For the text-containing cell, return its midpoint in [x, y] coordinate format. 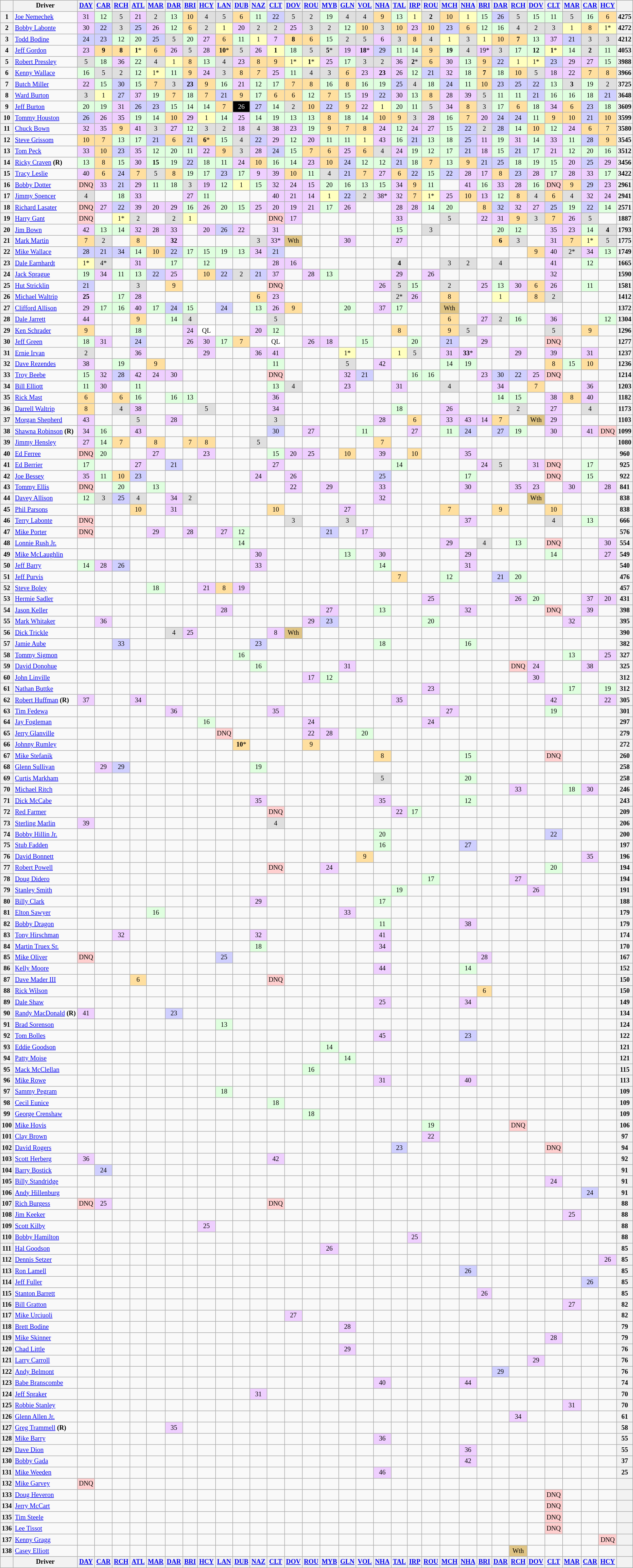
Scott Kilby [45, 1226]
80 [7, 902]
398 [625, 610]
120 [7, 1350]
47 [7, 532]
133 [7, 1495]
108 [7, 1215]
Jeff Green [45, 342]
188 [625, 902]
Greg Trammell (R) [45, 1428]
Nathan Buttke [45, 689]
Dave Dion [45, 1450]
554 [625, 543]
191 [625, 890]
77 [7, 868]
David Bonnett [45, 857]
Mike Barry [45, 1439]
Bobby Labonte [45, 29]
Robert Powell [45, 868]
Joe Nemechek [45, 17]
170 [625, 946]
Tony Hirschman [45, 935]
Rich Burgess [45, 1204]
Jay Fogleman [45, 723]
Morgan Shepherd [45, 420]
Andy Hillenburg [45, 1192]
112 [7, 1260]
Mike McLaughlin [45, 555]
52 [7, 588]
Stanley Smith [45, 890]
260 [625, 756]
Steve Grissom [45, 140]
Tommy Sigmon [45, 655]
Red Farmer [45, 812]
476 [625, 577]
243 [625, 801]
Mack McClellan [45, 1070]
116 [7, 1305]
Robbie Stanley [45, 1405]
Clifford Allison [45, 308]
53 [7, 599]
72 [7, 812]
Dale Earnhardt [45, 263]
3988 [625, 62]
125 [7, 1405]
49 [7, 555]
38* [382, 196]
98 [7, 1103]
Michael Waltrip [45, 297]
Tim Steele [45, 1517]
73 [7, 823]
Chuck Bown [45, 129]
Jeff Gordon [45, 51]
71 [7, 801]
540 [625, 566]
Barry Bostick [45, 1170]
110 [7, 1237]
Ward Burton [45, 96]
62 [7, 700]
Butch Miller [45, 84]
Richard Lasater [45, 208]
1775 [625, 241]
3545 [625, 140]
Steve Boley [45, 588]
138 [7, 1551]
395 [625, 622]
549 [625, 555]
101 [7, 1137]
David Rogers [45, 1148]
54 [7, 610]
3648 [625, 96]
197 [625, 845]
Tim Fedewa [45, 711]
Jeff Barry [45, 566]
103 [7, 1159]
89 [7, 1002]
3422 [625, 174]
Kelly Moore [45, 969]
1103 [625, 420]
100 [7, 1125]
Billy Standridge [45, 1182]
67 [7, 756]
152 [625, 969]
111 [7, 1249]
Bill Elliott [45, 386]
1372 [625, 308]
Stub Fadden [45, 845]
1099 [625, 431]
272 [625, 745]
1237 [625, 353]
Tracy Leslie [45, 174]
Kenny Wallace [45, 73]
Brad Sorenson [45, 1025]
279 [625, 733]
431 [625, 599]
Dave Rezendes [45, 364]
Tommy Houston [45, 118]
Dennis Setzer [45, 1260]
1304 [625, 319]
137 [7, 1539]
John Linville [45, 678]
Lee Tissot [45, 1529]
Martin Truex Sr. [45, 946]
Troy Beebe [45, 376]
Mike Wallace [45, 252]
19* [484, 51]
51 [7, 577]
50 [7, 566]
1665 [625, 263]
Ricky Craven (R) [45, 163]
Jim Bown [45, 230]
65 [7, 733]
Jeff Spraker [45, 1394]
Darrell Waltrip [45, 409]
666 [625, 521]
1080 [625, 443]
Clay Brown [45, 1137]
3456 [625, 163]
Johnny Rumley [45, 745]
3725 [625, 84]
95 [7, 1070]
2571 [625, 208]
3580 [625, 129]
126 [7, 1417]
81 [7, 913]
132 [7, 1484]
325 [625, 666]
84 [7, 946]
4212 [625, 39]
Rick Wilson [45, 991]
Randy MacDonald (R) [45, 1013]
Michael Ritch [45, 790]
2961 [625, 185]
Stanton Barrett [45, 1293]
Mark Whitaker [45, 622]
1581 [625, 286]
Tommy Ellis [45, 488]
123 [7, 1383]
390 [625, 633]
119 [7, 1338]
1236 [625, 364]
Hut Stricklin [45, 286]
1749 [625, 252]
Ed Ferree [45, 453]
Ken Schrader [45, 331]
Jimmy Hensley [45, 443]
129 [7, 1450]
Bobby Gada [45, 1462]
Dave Mader III [45, 980]
Shawna Robinson (R) [45, 431]
457 [625, 588]
1182 [625, 398]
Lonnie Rush Jr. [45, 543]
75 [7, 845]
78 [7, 879]
Rick Mast [45, 398]
Doug Didero [45, 879]
83 [7, 935]
Jamie Aube [45, 644]
Glenn Allen Jr. [45, 1417]
297 [625, 723]
Tom Bolles [45, 1036]
Mike Rowe [45, 1081]
Ron Lamell [45, 1271]
196 [625, 857]
576 [625, 532]
382 [625, 644]
1203 [625, 386]
Sterling Marlin [45, 823]
135 [7, 1517]
922 [625, 476]
Cecil Eunice [45, 1103]
Harry Gant [45, 218]
130 [7, 1462]
Jerry McCart [45, 1506]
4275 [625, 17]
86 [7, 969]
Dale Shaw [45, 1002]
Terry Labonte [45, 521]
96 [7, 1081]
Sammy Pegram [45, 1092]
246 [625, 790]
841 [625, 488]
Joe Bessey [45, 476]
Chad Little [45, 1350]
305 [625, 700]
Ed Berrier [45, 465]
1412 [625, 297]
George Crenshaw [45, 1115]
Robert Huffman (R) [45, 700]
128 [7, 1439]
Hal Goodson [45, 1249]
Todd Bodine [45, 39]
4* [104, 263]
2941 [625, 196]
Jeff Burton [45, 106]
3966 [625, 73]
206 [625, 823]
Jack Sprague [45, 275]
Robert Pressley [45, 62]
102 [7, 1148]
56 [7, 633]
Patty Moise [45, 1058]
1173 [625, 409]
Bobby Hamilton [45, 1237]
301 [625, 711]
1296 [625, 331]
105 [7, 1182]
Mike Porter [45, 532]
327 [625, 655]
127 [7, 1428]
131 [7, 1472]
1793 [625, 230]
69 [7, 778]
114 [7, 1282]
Hermie Sadler [45, 599]
Jim Keeker [45, 1215]
Jeff Fuller [45, 1282]
Casey Elliott [45, 1551]
Bobby Hillin Jr. [45, 835]
66 [7, 745]
1214 [625, 376]
4053 [625, 51]
4272 [625, 29]
Bobby Dragon [45, 924]
Dick McCabe [45, 801]
1590 [625, 275]
Babe Branscombe [45, 1383]
Doug Heveron [45, 1495]
Mike Garvey [45, 1484]
167 [625, 958]
68 [7, 768]
48 [7, 543]
Andy Belmont [45, 1372]
3512 [625, 151]
Bill Gratton [45, 1305]
200 [625, 835]
Dick Trickle [45, 633]
59 [7, 666]
149 [625, 1002]
60 [7, 678]
104 [7, 1170]
Eddie Goodson [45, 1047]
3609 [625, 106]
174 [625, 935]
Glenn Sullivan [45, 768]
3599 [625, 118]
99 [7, 1115]
Mike Skinner [45, 1338]
118 [7, 1327]
Scott Herberg [45, 1159]
Jimmy Spencer [45, 196]
Elton Sawyer [45, 913]
Phil Parsons [45, 510]
Mark Martin [45, 241]
Billy Clark [45, 902]
Mike Weeden [45, 1472]
107 [7, 1204]
Tom Peck [45, 151]
Jerry Glanville [45, 733]
Brett Bodine [45, 1327]
Bobby Dotter [45, 185]
David Donohue [45, 666]
Larry Carroll [45, 1361]
Mike Urciuoli [45, 1316]
57 [7, 644]
1887 [625, 218]
Mike Stefanik [45, 756]
93 [7, 1047]
Davey Allison [45, 498]
18* [365, 51]
117 [7, 1316]
Jason Keller [45, 610]
1277 [625, 342]
87 [7, 980]
Kenny Gragg [45, 1539]
Jeff Purvis [45, 577]
Mike Hovis [45, 1125]
6* [206, 140]
209 [625, 812]
64 [7, 723]
Ernie Irvan [45, 353]
Dale Jarrett [45, 319]
90 [7, 1013]
925 [625, 465]
Curtis Markham [45, 778]
960 [625, 453]
63 [7, 711]
5* [329, 51]
Mike Oliver [45, 958]
136 [7, 1529]
